Capture the cell that displays the provided text and extract its [x, y] central coordinate. 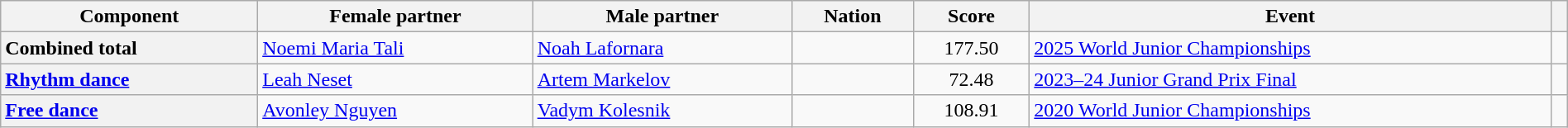
Male partner [662, 17]
Event [1290, 17]
108.91 [971, 111]
Noah Lafornara [662, 48]
Rhythm dance [129, 79]
Female partner [395, 17]
Artem Markelov [662, 79]
Leah Neset [395, 79]
Noemi Maria Tali [395, 48]
72.48 [971, 79]
2023–24 Junior Grand Prix Final [1290, 79]
Component [129, 17]
Nation [853, 17]
2020 World Junior Championships [1290, 111]
Score [971, 17]
2025 World Junior Championships [1290, 48]
Free dance [129, 111]
177.50 [971, 48]
Vadym Kolesnik [662, 111]
Avonley Nguyen [395, 111]
Combined total [129, 48]
